For the text-containing cell, return its midpoint in (x, y) coordinate format. 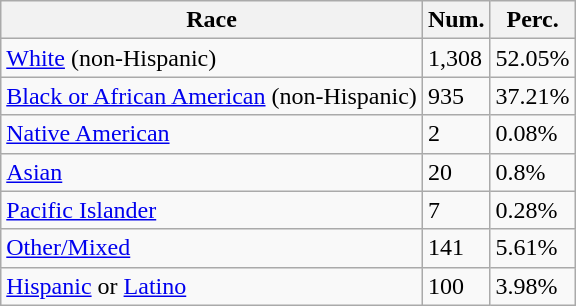
20 (456, 172)
52.05% (532, 58)
100 (456, 286)
Race (212, 20)
7 (456, 210)
2 (456, 134)
1,308 (456, 58)
5.61% (532, 248)
37.21% (532, 96)
Black or African American (non-Hispanic) (212, 96)
3.98% (532, 286)
Native American (212, 134)
Asian (212, 172)
Hispanic or Latino (212, 286)
Other/Mixed (212, 248)
0.8% (532, 172)
Pacific Islander (212, 210)
0.08% (532, 134)
141 (456, 248)
White (non-Hispanic) (212, 58)
Num. (456, 20)
Perc. (532, 20)
0.28% (532, 210)
935 (456, 96)
